Identify which cell holds the provided text, then report its [x, y] central coordinate. 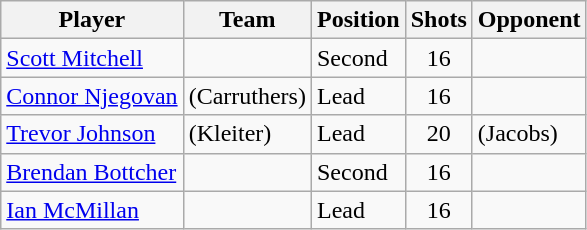
Opponent [529, 20]
Shots [438, 20]
Ian McMillan [92, 210]
Team [247, 20]
(Kleiter) [247, 134]
Connor Njegovan [92, 96]
Trevor Johnson [92, 134]
Brendan Bottcher [92, 172]
Position [358, 20]
Player [92, 20]
Scott Mitchell [92, 58]
(Carruthers) [247, 96]
20 [438, 134]
(Jacobs) [529, 134]
